Find where the given text appears and provide that cell's center as [x, y] coordinate. 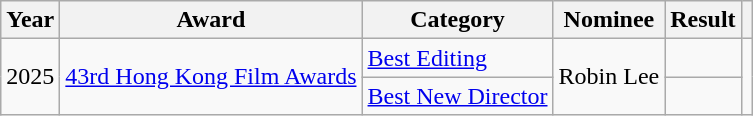
Year [30, 20]
Nominee [609, 20]
Best New Director [458, 96]
Robin Lee [609, 77]
2025 [30, 77]
43rd Hong Kong Film Awards [211, 77]
Result [703, 20]
Category [458, 20]
Award [211, 20]
Best Editing [458, 58]
